Return [X, Y] of the center of cell containing provided text 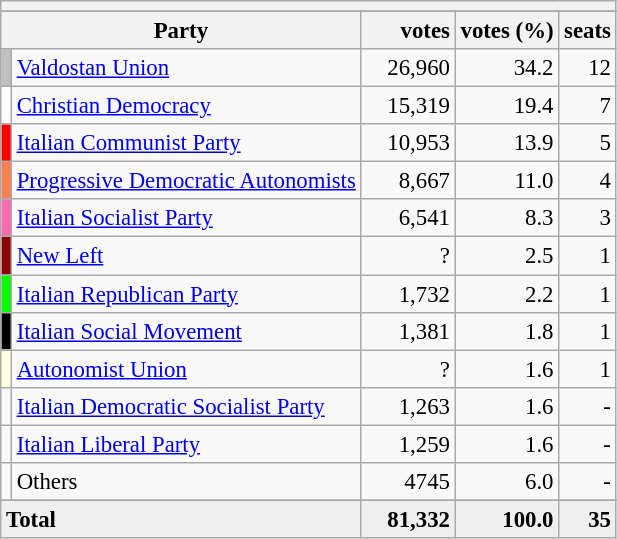
2.2 [507, 294]
seats [588, 31]
8,667 [408, 181]
Party [181, 31]
Others [186, 482]
11.0 [507, 181]
3 [588, 219]
12 [588, 68]
Total [181, 519]
1,263 [408, 406]
Italian Communist Party [186, 143]
4 [588, 181]
votes (%) [507, 31]
5 [588, 143]
Valdostan Union [186, 68]
26,960 [408, 68]
35 [588, 519]
6.0 [507, 482]
Progressive Democratic Autonomists [186, 181]
1.8 [507, 331]
1,259 [408, 444]
100.0 [507, 519]
Autonomist Union [186, 369]
19.4 [507, 106]
8.3 [507, 219]
New Left [186, 256]
Italian Liberal Party [186, 444]
4745 [408, 482]
34.2 [507, 68]
1,732 [408, 294]
81,332 [408, 519]
6,541 [408, 219]
10,953 [408, 143]
1,381 [408, 331]
7 [588, 106]
votes [408, 31]
Italian Republican Party [186, 294]
Italian Socialist Party [186, 219]
Christian Democracy [186, 106]
13.9 [507, 143]
Italian Social Movement [186, 331]
2.5 [507, 256]
15,319 [408, 106]
Italian Democratic Socialist Party [186, 406]
